Extract the [x, y] coordinate from the center of the cell holding the provided text.  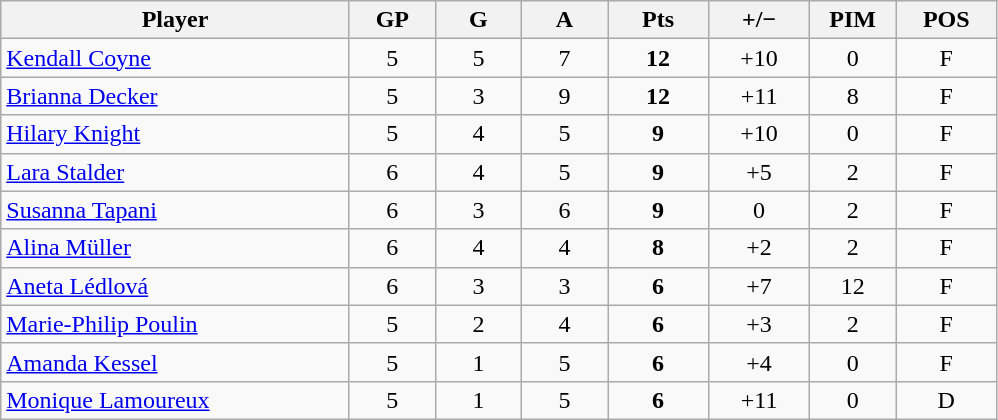
Brianna Decker [176, 96]
GP [392, 20]
Amanda Kessel [176, 362]
+4 [760, 362]
Player [176, 20]
Susanna Tapani [176, 210]
Monique Lamoureux [176, 400]
Pts [658, 20]
G [478, 20]
Kendall Coyne [176, 58]
Marie-Philip Poulin [176, 324]
+5 [760, 172]
D [946, 400]
PIM [853, 20]
POS [946, 20]
+7 [760, 286]
Lara Stalder [176, 172]
+/− [760, 20]
A [564, 20]
Hilary Knight [176, 134]
7 [564, 58]
Aneta Lédlová [176, 286]
+3 [760, 324]
Alina Müller [176, 248]
+2 [760, 248]
